Return the (x, y) coordinate for the center point of the cell that contains the specified text.  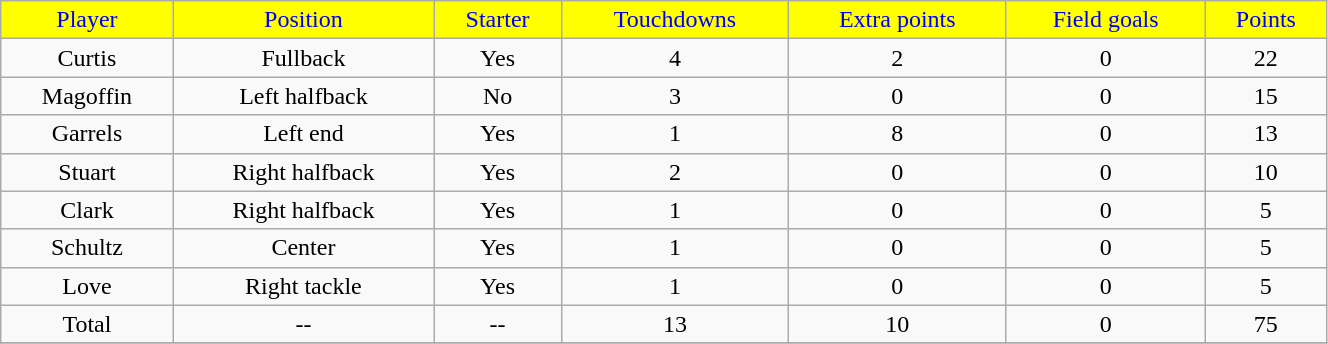
Points (1266, 20)
Right tackle (304, 286)
Center (304, 248)
Left end (304, 134)
Field goals (1106, 20)
Stuart (87, 172)
3 (674, 96)
Starter (498, 20)
No (498, 96)
8 (898, 134)
4 (674, 58)
22 (1266, 58)
Total (87, 324)
Left halfback (304, 96)
75 (1266, 324)
Garrels (87, 134)
Position (304, 20)
Curtis (87, 58)
Player (87, 20)
Magoffin (87, 96)
Clark (87, 210)
Love (87, 286)
15 (1266, 96)
Schultz (87, 248)
Extra points (898, 20)
Touchdowns (674, 20)
Fullback (304, 58)
